From the cell containing the given text, extract its center point as [X, Y] coordinate. 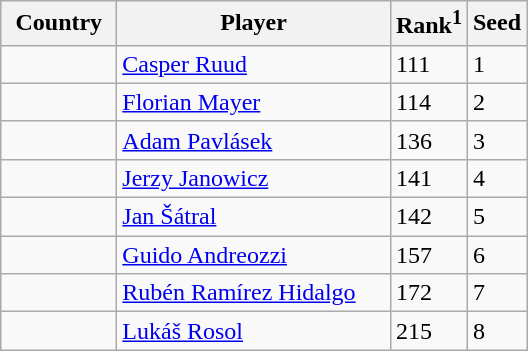
5 [496, 217]
Jan Šátral [254, 217]
2 [496, 102]
Seed [496, 24]
Rank1 [428, 24]
Lukáš Rosol [254, 331]
Rubén Ramírez Hidalgo [254, 293]
Guido Andreozzi [254, 255]
Casper Ruud [254, 64]
136 [428, 140]
172 [428, 293]
Jerzy Janowicz [254, 178]
Player [254, 24]
157 [428, 255]
111 [428, 64]
4 [496, 178]
Florian Mayer [254, 102]
142 [428, 217]
141 [428, 178]
Country [59, 24]
Adam Pavlásek [254, 140]
114 [428, 102]
6 [496, 255]
3 [496, 140]
1 [496, 64]
8 [496, 331]
7 [496, 293]
215 [428, 331]
